For the text-containing cell, return its midpoint in [x, y] coordinate format. 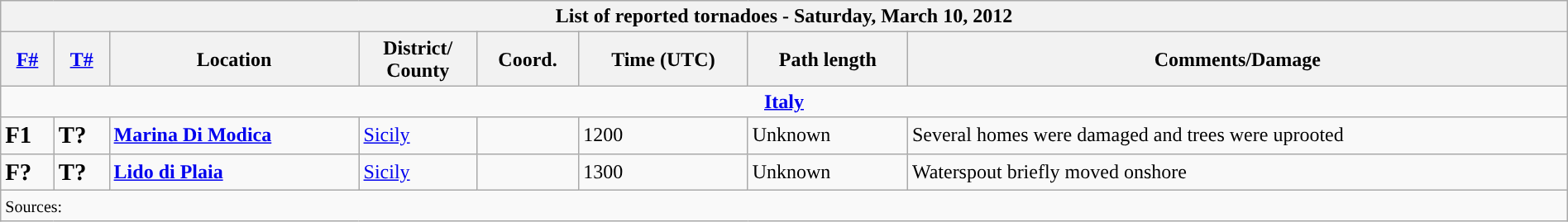
District/County [418, 59]
Several homes were damaged and trees were uprooted [1237, 135]
Sources: [784, 205]
F? [27, 172]
Time (UTC) [663, 59]
Location [234, 59]
Path length [827, 59]
T# [81, 59]
F# [27, 59]
Marina Di Modica [234, 135]
1200 [663, 135]
Lido di Plaia [234, 172]
Comments/Damage [1237, 59]
List of reported tornadoes - Saturday, March 10, 2012 [784, 17]
Waterspout briefly moved onshore [1237, 172]
Coord. [528, 59]
1300 [663, 172]
Italy [784, 102]
F1 [27, 135]
